Find where the given text appears and provide that cell's center as (x, y) coordinate. 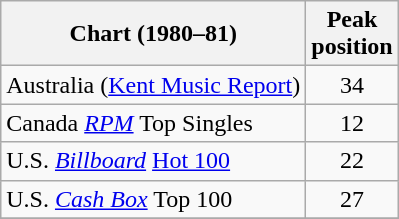
Canada RPM Top Singles (154, 123)
27 (352, 199)
Australia (Kent Music Report) (154, 85)
Chart (1980–81) (154, 34)
34 (352, 85)
12 (352, 123)
Peakposition (352, 34)
U.S. Billboard Hot 100 (154, 161)
U.S. Cash Box Top 100 (154, 199)
22 (352, 161)
